Search for the cell housing the specified text and yield its [x, y] center coordinate. 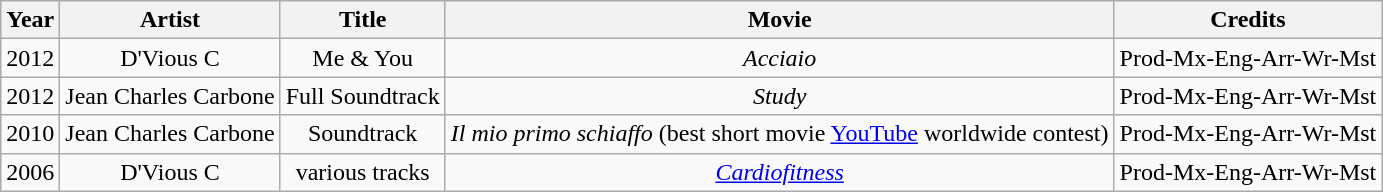
Acciaio [780, 58]
Full Soundtrack [362, 96]
various tracks [362, 172]
Study [780, 96]
Artist [170, 20]
Il mio primo schiaffo (best short movie YouTube worldwide contest) [780, 134]
2010 [30, 134]
Soundtrack [362, 134]
Movie [780, 20]
Year [30, 20]
Credits [1248, 20]
2006 [30, 172]
Me & You [362, 58]
Title [362, 20]
Cardiofitness [780, 172]
